Find where the given text appears and provide that cell's center as (X, Y) coordinate. 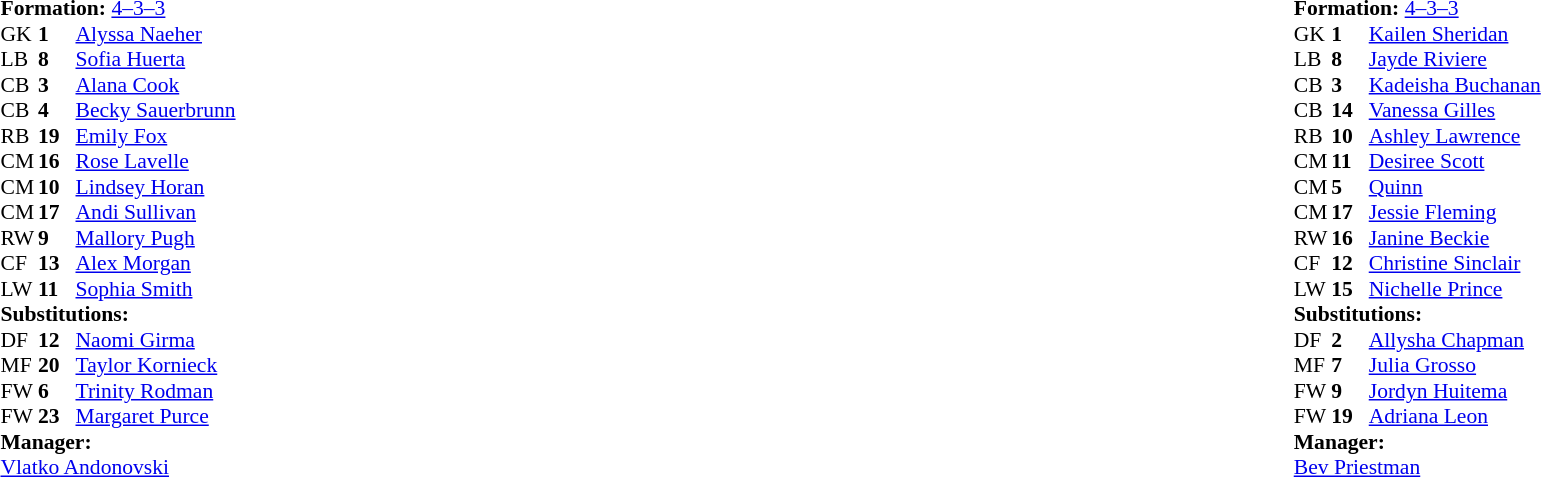
Emily Fox (156, 136)
Quinn (1455, 187)
Mallory Pugh (156, 238)
Jayde Riviere (1455, 59)
4 (57, 111)
Andi Sullivan (156, 213)
Becky Sauerbrunn (156, 111)
Margaret Purce (156, 417)
Jessie Fleming (1455, 213)
20 (57, 365)
15 (1350, 289)
13 (57, 263)
Kadeisha Buchanan (1455, 85)
Adriana Leon (1455, 417)
Desiree Scott (1455, 161)
14 (1350, 111)
23 (57, 417)
5 (1350, 187)
2 (1350, 340)
Allysha Chapman (1455, 340)
Sofia Huerta (156, 59)
Sophia Smith (156, 289)
Taylor Kornieck (156, 365)
Naomi Girma (156, 340)
Janine Beckie (1455, 238)
Nichelle Prince (1455, 289)
Alex Morgan (156, 263)
7 (1350, 365)
Lindsey Horan (156, 187)
Jordyn Huitema (1455, 391)
Trinity Rodman (156, 391)
Alana Cook (156, 85)
Ashley Lawrence (1455, 136)
Vanessa Gilles (1455, 111)
Rose Lavelle (156, 161)
Alyssa Naeher (156, 34)
Kailen Sheridan (1455, 34)
Julia Grosso (1455, 365)
6 (57, 391)
Christine Sinclair (1455, 263)
